Return the [X, Y] coordinate for the center point of the cell that contains the specified text.  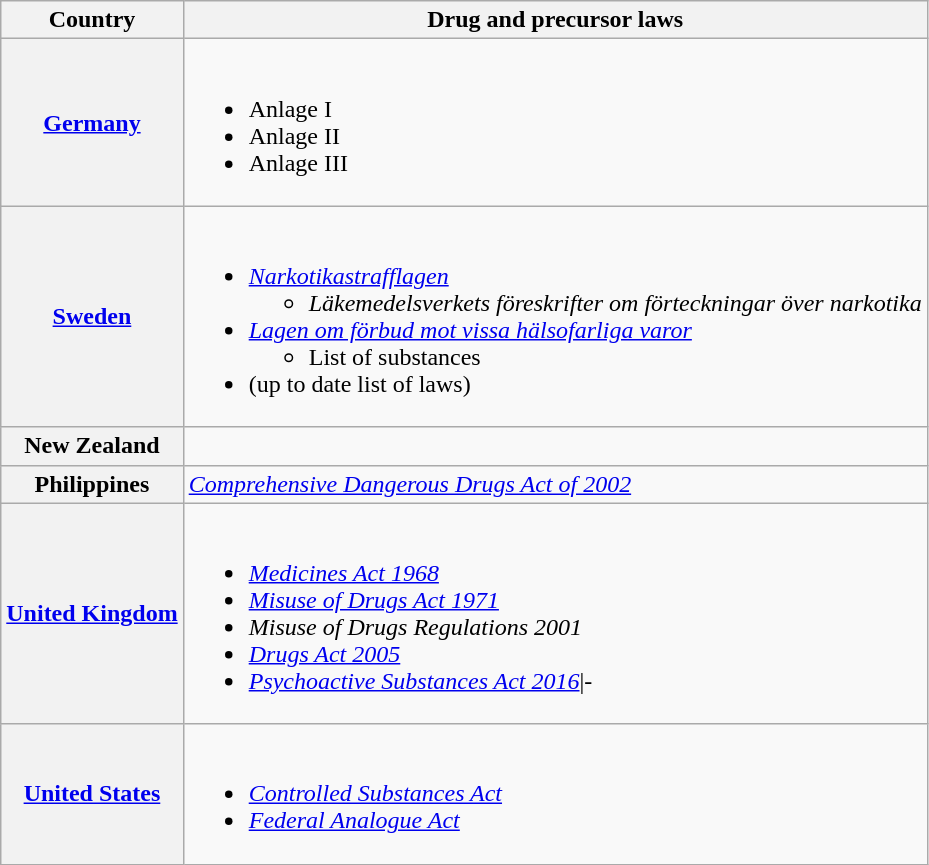
Anlage IAnlage IIAnlage III [555, 122]
Country [92, 20]
Controlled Substances ActFederal Analogue Act [555, 794]
Philippines [92, 484]
Germany [92, 122]
Sweden [92, 316]
New Zealand [92, 446]
Comprehensive Dangerous Drugs Act of 2002 [555, 484]
Drug and precursor laws [555, 20]
Medicines Act 1968Misuse of Drugs Act 1971Misuse of Drugs Regulations 2001Drugs Act 2005Psychoactive Substances Act 2016|- [555, 614]
United Kingdom [92, 614]
United States [92, 794]
